Scan for the cell matching the given text and deliver its (x, y) coordinate at center. 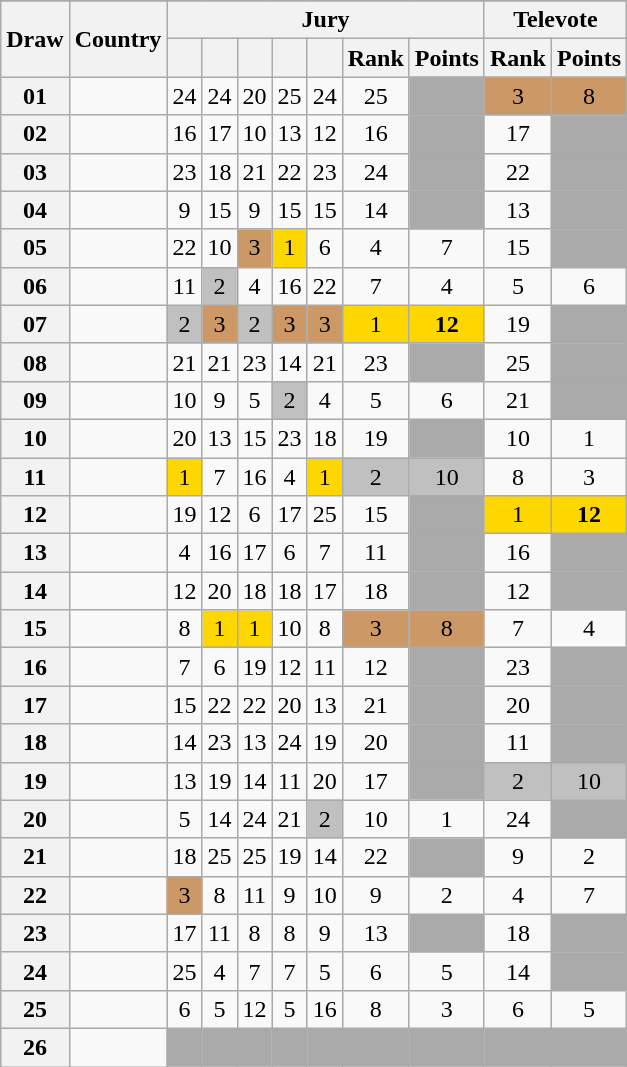
08 (35, 362)
06 (35, 286)
Jury (326, 20)
01 (35, 96)
05 (35, 248)
Country (118, 39)
03 (35, 172)
02 (35, 134)
Draw (35, 39)
09 (35, 400)
07 (35, 324)
Televote (555, 20)
26 (35, 1047)
04 (35, 210)
